Identify which cell holds the provided text, then report its [X, Y] central coordinate. 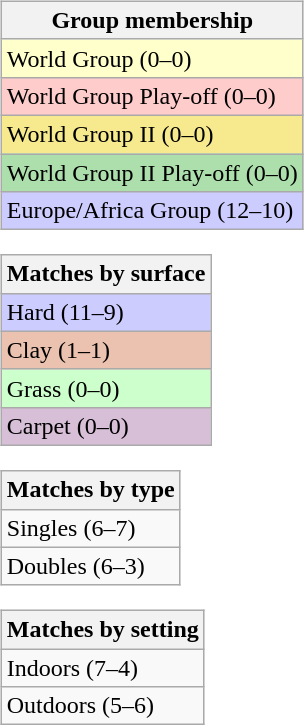
Group membership [152, 20]
Clay (1–1) [106, 350]
Matches by surface [106, 274]
Outdoors (5–6) [102, 706]
Europe/Africa Group (12–10) [152, 211]
Carpet (0–0) [106, 426]
Matches by type [90, 490]
Doubles (6–3) [90, 566]
World Group (0–0) [152, 58]
World Group II (0–0) [152, 134]
World Group II Play-off (0–0) [152, 173]
Hard (11–9) [106, 312]
Matches by setting [102, 630]
Indoors (7–4) [102, 668]
Grass (0–0) [106, 388]
Singles (6–7) [90, 528]
World Group Play-off (0–0) [152, 96]
